Output the [x, y] coordinate of the center of the cell containing the given text.  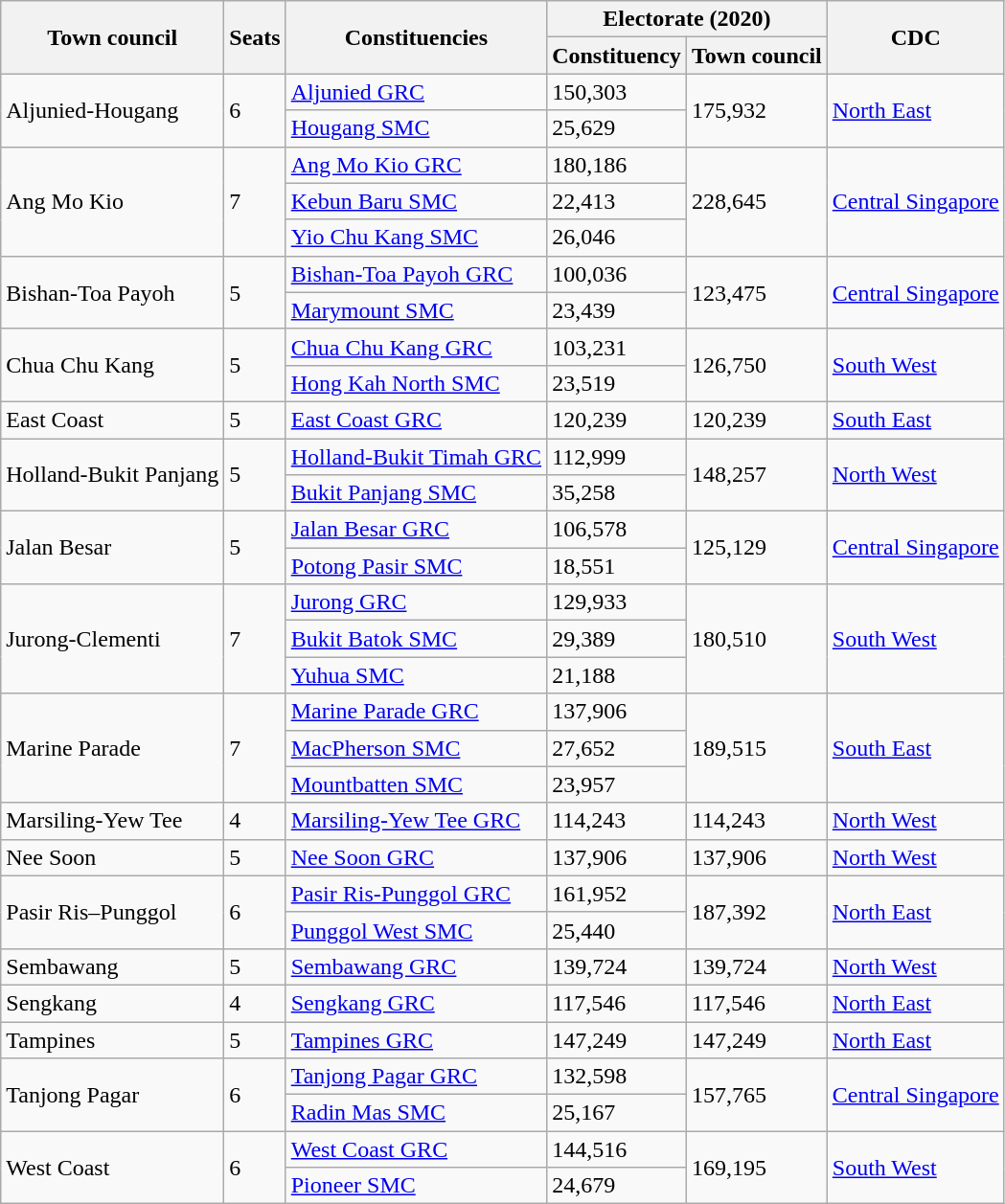
Marsiling-Yew Tee [113, 821]
123,475 [757, 292]
103,231 [617, 347]
Marsiling-Yew Tee GRC [416, 821]
29,389 [617, 639]
Sembawang [113, 966]
Aljunied GRC [416, 92]
Marine Parade GRC [416, 712]
106,578 [617, 530]
Kebun Baru SMC [416, 201]
18,551 [617, 566]
Hougang SMC [416, 128]
144,516 [617, 1149]
25,440 [617, 930]
Tanjong Pagar GRC [416, 1077]
161,952 [617, 894]
Jurong GRC [416, 602]
Yuhua SMC [416, 675]
Ang Mo Kio [113, 201]
22,413 [617, 201]
157,765 [757, 1095]
112,999 [617, 457]
Ang Mo Kio GRC [416, 165]
129,933 [617, 602]
35,258 [617, 493]
Electorate (2020) [688, 19]
Chua Chu Kang GRC [416, 347]
Pasir Ris–Punggol [113, 912]
Holland-Bukit Panjang [113, 475]
21,188 [617, 675]
Punggol West SMC [416, 930]
Tampines GRC [416, 1039]
East Coast [113, 420]
25,629 [617, 128]
Jalan Besar GRC [416, 530]
Bukit Batok SMC [416, 639]
Bishan-Toa Payoh GRC [416, 274]
Nee Soon [113, 857]
Constituencies [416, 37]
Tampines [113, 1039]
Pioneer SMC [416, 1186]
Seats [255, 37]
Sengkang [113, 1003]
Holland-Bukit Timah GRC [416, 457]
Bishan-Toa Payoh [113, 292]
189,515 [757, 748]
Sengkang GRC [416, 1003]
228,645 [757, 201]
180,510 [757, 639]
25,167 [617, 1113]
150,303 [617, 92]
24,679 [617, 1186]
Hong Kah North SMC [416, 383]
Constituency [617, 56]
27,652 [617, 748]
MacPherson SMC [416, 748]
125,129 [757, 548]
Sembawang GRC [416, 966]
West Coast [113, 1168]
132,598 [617, 1077]
CDC [916, 37]
148,257 [757, 475]
Marine Parade [113, 748]
Jalan Besar [113, 548]
Bukit Panjang SMC [416, 493]
East Coast GRC [416, 420]
Radin Mas SMC [416, 1113]
Aljunied-Hougang [113, 110]
Potong Pasir SMC [416, 566]
Pasir Ris-Punggol GRC [416, 894]
Tanjong Pagar [113, 1095]
Chua Chu Kang [113, 365]
23,957 [617, 784]
100,036 [617, 274]
175,932 [757, 110]
Nee Soon GRC [416, 857]
Yio Chu Kang SMC [416, 238]
180,186 [617, 165]
Marymount SMC [416, 310]
187,392 [757, 912]
23,439 [617, 310]
26,046 [617, 238]
23,519 [617, 383]
169,195 [757, 1168]
126,750 [757, 365]
West Coast GRC [416, 1149]
Mountbatten SMC [416, 784]
Jurong-Clementi [113, 639]
